Determine the [X, Y] coordinate at the center of the cell enclosing the given text.  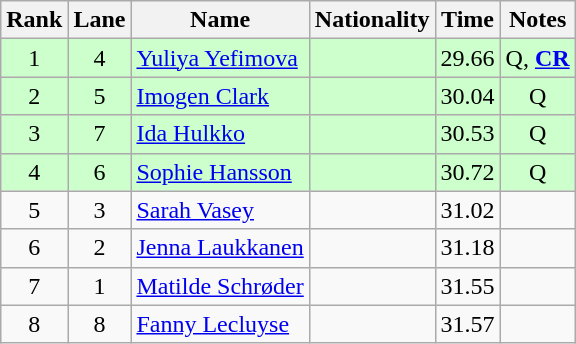
30.72 [468, 172]
Sophie Hansson [220, 172]
30.53 [468, 134]
31.02 [468, 210]
Name [220, 20]
Time [468, 20]
Jenna Laukkanen [220, 248]
Ida Hulkko [220, 134]
30.04 [468, 96]
Rank [34, 20]
Matilde Schrøder [220, 286]
Nationality [372, 20]
29.66 [468, 58]
Q, CR [538, 58]
Yuliya Yefimova [220, 58]
Fanny Lecluyse [220, 324]
Imogen Clark [220, 96]
31.18 [468, 248]
Lane [100, 20]
31.57 [468, 324]
Notes [538, 20]
31.55 [468, 286]
Sarah Vasey [220, 210]
